Provide the [x, y] coordinate of the cell's center where the given text is located.  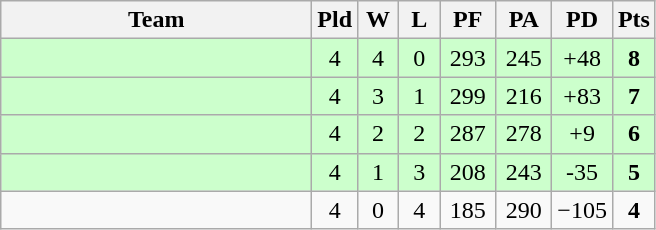
−105 [582, 210]
290 [524, 210]
Team [156, 20]
243 [524, 172]
208 [468, 172]
287 [468, 134]
6 [634, 134]
5 [634, 172]
PD [582, 20]
+9 [582, 134]
Pld [335, 20]
PF [468, 20]
8 [634, 58]
299 [468, 96]
PA [524, 20]
7 [634, 96]
+48 [582, 58]
278 [524, 134]
L [420, 20]
-35 [582, 172]
Pts [634, 20]
216 [524, 96]
+83 [582, 96]
W [378, 20]
245 [524, 58]
293 [468, 58]
185 [468, 210]
